Determine the (X, Y) coordinate at the center of the cell enclosing the given text.  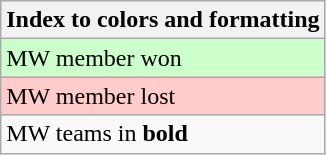
MW member won (163, 58)
MW teams in bold (163, 134)
Index to colors and formatting (163, 20)
MW member lost (163, 96)
